Return the (x, y) coordinate for the center point of the cell that contains the specified text.  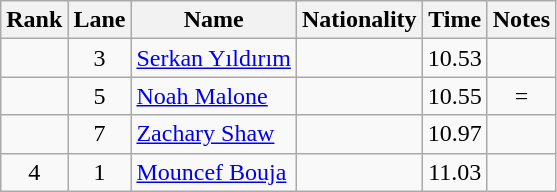
Mouncef Bouja (214, 172)
5 (100, 96)
Lane (100, 20)
3 (100, 58)
Time (454, 20)
10.53 (454, 58)
Rank (34, 20)
Noah Malone (214, 96)
10.97 (454, 134)
11.03 (454, 172)
Notes (521, 20)
4 (34, 172)
= (521, 96)
Name (214, 20)
1 (100, 172)
7 (100, 134)
Nationality (359, 20)
10.55 (454, 96)
Serkan Yıldırım (214, 58)
Zachary Shaw (214, 134)
